Extract the (x, y) coordinate from the center of the cell holding the provided text.  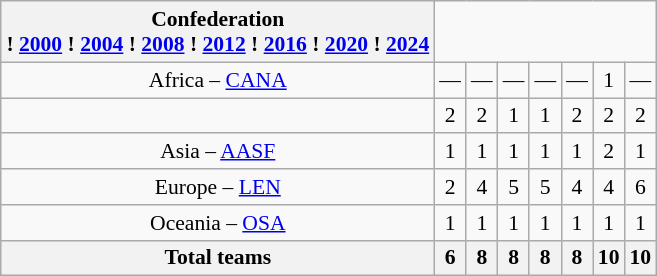
Africa – CANA (218, 80)
Asia – AASF (218, 152)
Total teams (218, 258)
Europe – LEN (218, 187)
Confederation! 2000 ! 2004 ! 2008 ! 2012 ! 2016 ! 2020 ! 2024 (218, 32)
Oceania – OSA (218, 223)
